Return (x, y) of the center of cell containing provided text 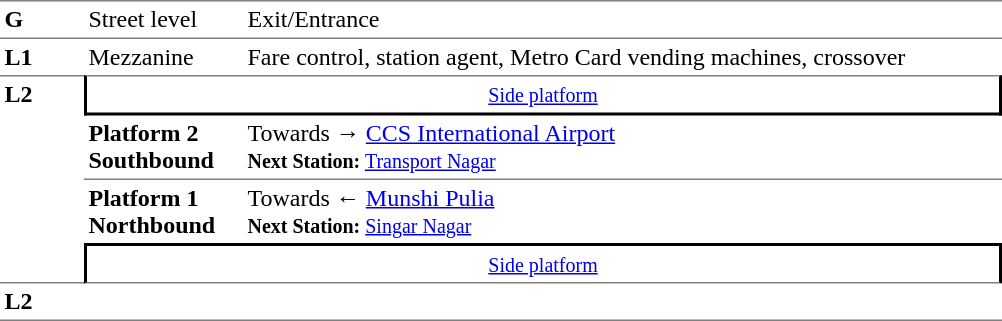
Platform 2Southbound (164, 148)
Street level (164, 20)
Towards → CCS International AirportNext Station: Transport Nagar (622, 148)
Fare control, station agent, Metro Card vending machines, crossover (622, 57)
Platform 1Northbound (164, 212)
L1 (42, 57)
Mezzanine (164, 57)
Exit/Entrance (622, 20)
L2 (42, 179)
Towards ← Munshi PuliaNext Station: Singar Nagar (622, 212)
G (42, 20)
